Extract the (X, Y) coordinate from the center of the cell holding the provided text.  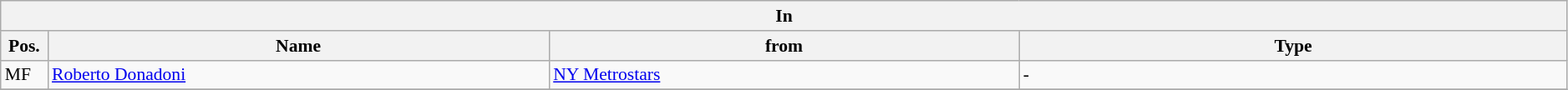
from (784, 46)
Name (298, 46)
- (1293, 75)
Roberto Donadoni (298, 75)
In (784, 16)
NY Metrostars (784, 75)
Pos. (24, 46)
Type (1293, 46)
MF (24, 75)
